Locate the cell with the specified text and output its [X, Y] center coordinate. 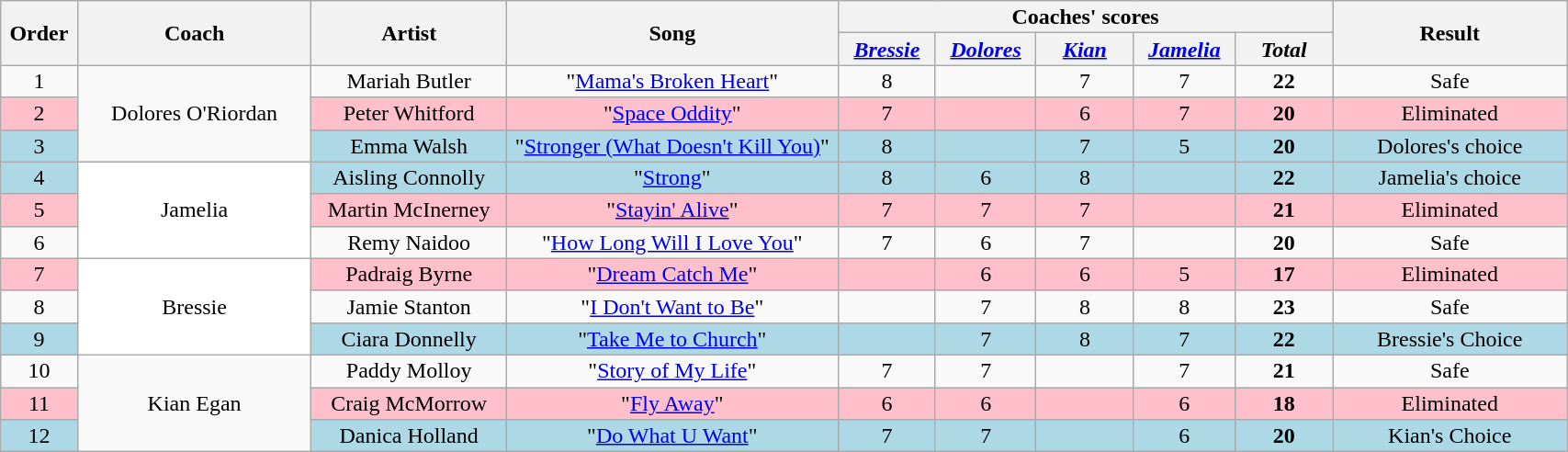
Martin McInerney [409, 209]
Craig McMorrow [409, 404]
Coaches' scores [1085, 17]
Mariah Butler [409, 81]
Kian's Choice [1450, 435]
Coach [195, 33]
"How Long Will I Love You" [672, 243]
10 [39, 371]
18 [1284, 404]
"Dream Catch Me" [672, 274]
17 [1284, 274]
Jamelia's choice [1450, 178]
23 [1284, 307]
Padraig Byrne [409, 274]
Dolores [985, 50]
Danica Holland [409, 435]
Dolores O'Riordan [195, 114]
Artist [409, 33]
12 [39, 435]
"Story of My Life" [672, 371]
Jamie Stanton [409, 307]
"Mama's Broken Heart" [672, 81]
4 [39, 178]
Order [39, 33]
3 [39, 145]
"I Don't Want to Be" [672, 307]
"Fly Away" [672, 404]
Total [1284, 50]
"Stronger (What Doesn't Kill You)" [672, 145]
2 [39, 114]
"Take Me to Church" [672, 338]
Song [672, 33]
"Stayin' Alive" [672, 209]
Kian [1085, 50]
"Strong" [672, 178]
1 [39, 81]
Bressie's Choice [1450, 338]
Ciara Donnelly [409, 338]
"Do What U Want" [672, 435]
Emma Walsh [409, 145]
"Space Oddity" [672, 114]
Paddy Molloy [409, 371]
Peter Whitford [409, 114]
Dolores's choice [1450, 145]
11 [39, 404]
Remy Naidoo [409, 243]
9 [39, 338]
Aisling Connolly [409, 178]
Result [1450, 33]
Kian Egan [195, 402]
